Return [X, Y] of the center of cell containing provided text 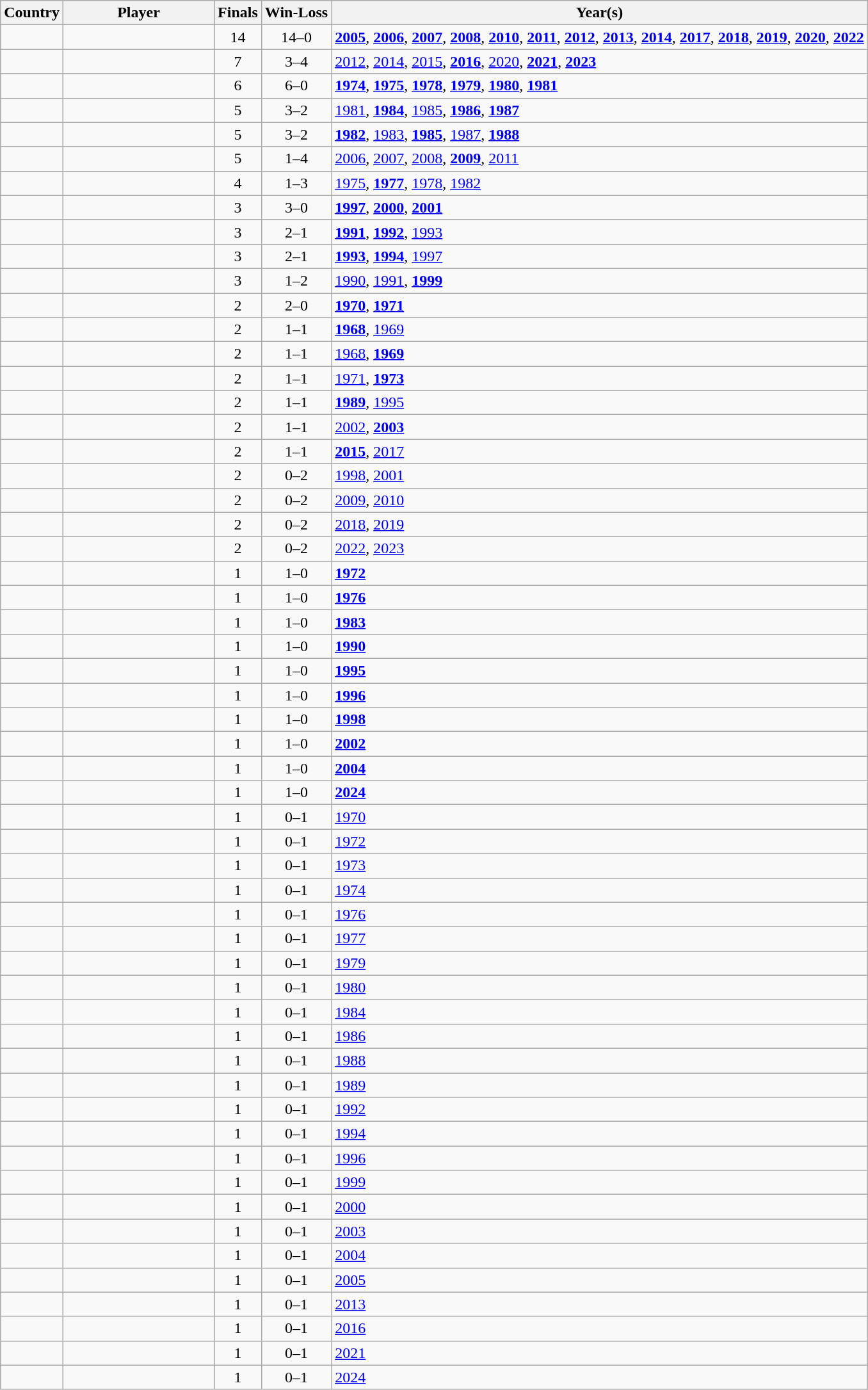
Year(s) [600, 13]
1980 [600, 987]
2000 [600, 1207]
1988 [600, 1060]
Player [138, 13]
1975, 1977, 1978, 1982 [600, 183]
1999 [600, 1183]
1982, 1983, 1985, 1987, 1988 [600, 134]
2018, 2019 [600, 524]
6 [238, 86]
2012, 2014, 2015, 2016, 2020, 2021, 2023 [600, 61]
3–0 [296, 207]
1998, 2001 [600, 476]
14 [238, 37]
1970 [600, 817]
Finals [238, 13]
1–2 [296, 280]
2015, 2017 [600, 451]
1–3 [296, 183]
1994 [600, 1134]
1974, 1975, 1978, 1979, 1980, 1981 [600, 86]
1995 [600, 670]
2013 [600, 1304]
1993, 1994, 1997 [600, 256]
1979 [600, 963]
2002 [600, 744]
1990 [600, 646]
6–0 [296, 86]
1971, 1973 [600, 378]
2–0 [296, 305]
Country [32, 13]
3–4 [296, 61]
1977 [600, 939]
1986 [600, 1036]
2009, 2010 [600, 500]
1989, 1995 [600, 403]
2006, 2007, 2008, 2009, 2011 [600, 159]
1989 [600, 1085]
1992 [600, 1110]
2021 [600, 1353]
2005, 2006, 2007, 2008, 2010, 2011, 2012, 2013, 2014, 2017, 2018, 2019, 2020, 2022 [600, 37]
4 [238, 183]
1983 [600, 622]
14–0 [296, 37]
1984 [600, 1012]
1973 [600, 866]
7 [238, 61]
2016 [600, 1329]
2005 [600, 1280]
2003 [600, 1231]
2022, 2023 [600, 549]
1991, 1992, 1993 [600, 232]
1990, 1991, 1999 [600, 280]
2002, 2003 [600, 427]
1974 [600, 890]
1970, 1971 [600, 305]
1998 [600, 720]
1997, 2000, 2001 [600, 207]
1–4 [296, 159]
1981, 1984, 1985, 1986, 1987 [600, 110]
Win-Loss [296, 13]
